Locate the cell with the specified text and output its [X, Y] center coordinate. 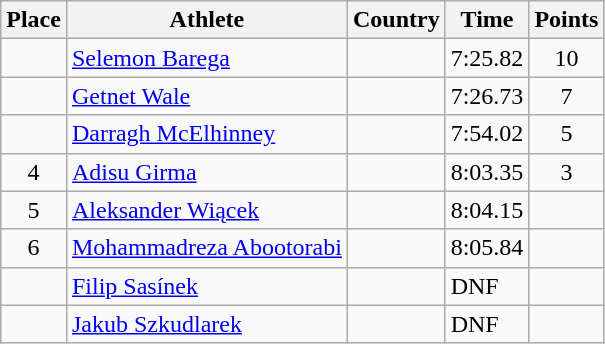
Filip Sasínek [206, 286]
Jakub Szkudlarek [206, 324]
8:05.84 [487, 248]
3 [566, 172]
Points [566, 20]
7:26.73 [487, 96]
Athlete [206, 20]
4 [34, 172]
6 [34, 248]
Aleksander Wiącek [206, 210]
Getnet Wale [206, 96]
8:03.35 [487, 172]
8:04.15 [487, 210]
Adisu Girma [206, 172]
7:54.02 [487, 134]
Time [487, 20]
Mohammadreza Abootorabi [206, 248]
Country [396, 20]
Selemon Barega [206, 58]
Place [34, 20]
7:25.82 [487, 58]
10 [566, 58]
Darragh McElhinney [206, 134]
7 [566, 96]
